Capture the cell that displays the provided text and extract its [X, Y] central coordinate. 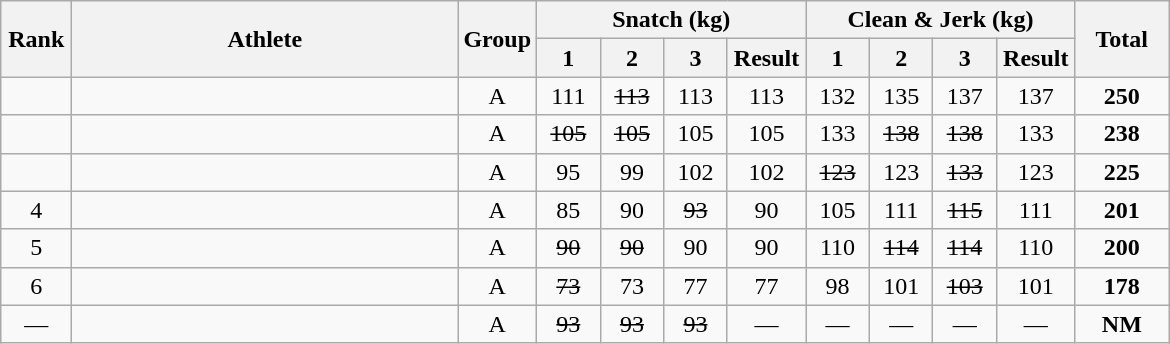
Total [1122, 39]
Rank [36, 39]
Clean & Jerk (kg) [940, 20]
135 [901, 96]
Athlete [265, 39]
132 [838, 96]
5 [36, 248]
Snatch (kg) [672, 20]
6 [36, 286]
225 [1122, 172]
238 [1122, 134]
250 [1122, 96]
99 [632, 172]
95 [569, 172]
103 [965, 286]
178 [1122, 286]
85 [569, 210]
4 [36, 210]
NM [1122, 324]
Group [498, 39]
201 [1122, 210]
200 [1122, 248]
98 [838, 286]
115 [965, 210]
